Detect which cell encompasses the target text, then output its (X, Y) center coordinate. 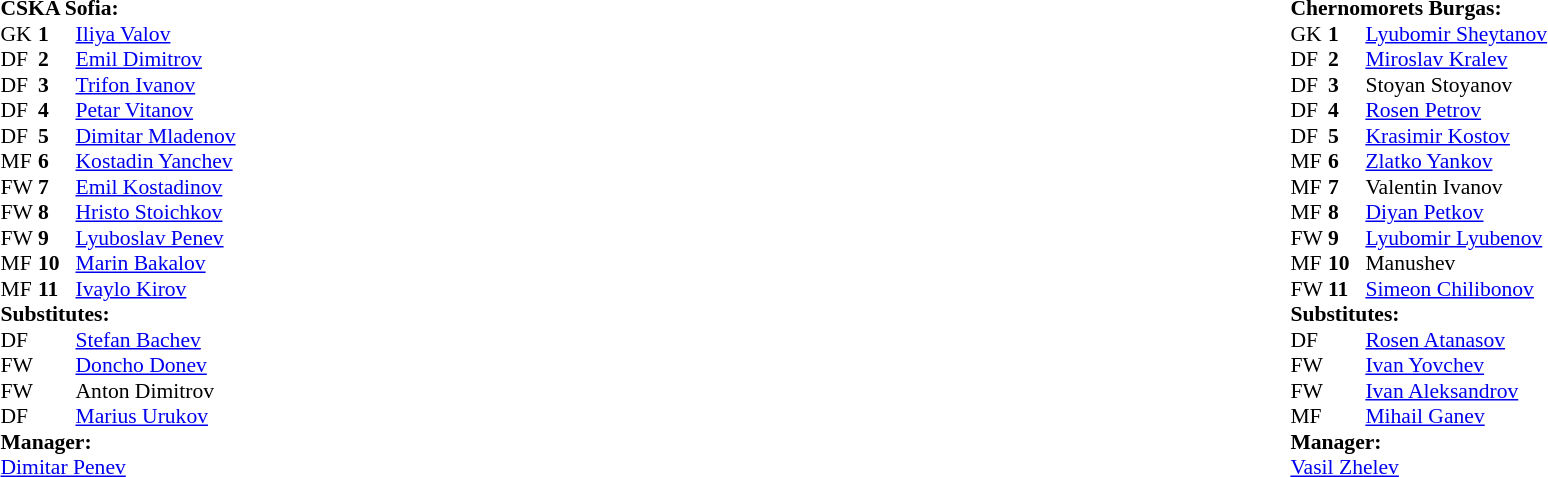
Lyuboslav Penev (156, 238)
Manushev (1456, 263)
Ivan Aleksandrov (1456, 391)
Lyubomir Lyubenov (1456, 238)
Iliya Valov (156, 34)
Rosen Atanasov (1456, 340)
Dimitar Mladenov (156, 136)
Stoyan Stoyanov (1456, 85)
Ivan Yovchev (1456, 365)
Marius Urukov (156, 417)
Simeon Chilibonov (1456, 289)
Petar Vitanov (156, 111)
Hristo Stoichkov (156, 213)
Emil Dimitrov (156, 59)
Lyubomir Sheytanov (1456, 34)
Anton Dimitrov (156, 391)
Valentin Ivanov (1456, 187)
Ivaylo Kirov (156, 289)
Stefan Bachev (156, 340)
Trifon Ivanov (156, 85)
Krasimir Kostov (1456, 136)
Diyan Petkov (1456, 213)
Mihail Ganev (1456, 417)
Kostadin Yanchev (156, 161)
Miroslav Kralev (1456, 59)
Emil Kostadinov (156, 187)
Rosen Petrov (1456, 111)
Zlatko Yankov (1456, 161)
Doncho Donev (156, 365)
Marin Bakalov (156, 263)
